Search for the cell housing the specified text and yield its (x, y) center coordinate. 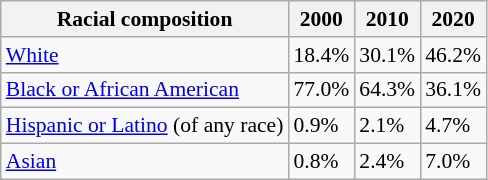
2020 (453, 19)
30.1% (387, 55)
18.4% (321, 55)
46.2% (453, 55)
White (145, 55)
Asian (145, 162)
36.1% (453, 90)
Black or African American (145, 90)
4.7% (453, 126)
0.8% (321, 162)
64.3% (387, 90)
0.9% (321, 126)
2010 (387, 19)
2.1% (387, 126)
2000 (321, 19)
7.0% (453, 162)
Racial composition (145, 19)
77.0% (321, 90)
2.4% (387, 162)
Hispanic or Latino (of any race) (145, 126)
